Search for the cell housing the specified text and yield its (x, y) center coordinate. 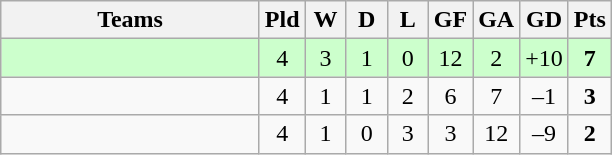
–9 (544, 134)
+10 (544, 58)
6 (450, 96)
GA (496, 20)
D (366, 20)
L (408, 20)
–1 (544, 96)
GF (450, 20)
Pld (282, 20)
GD (544, 20)
Pts (590, 20)
Teams (130, 20)
W (326, 20)
